Output the (X, Y) coordinate of the center of the cell containing the given text.  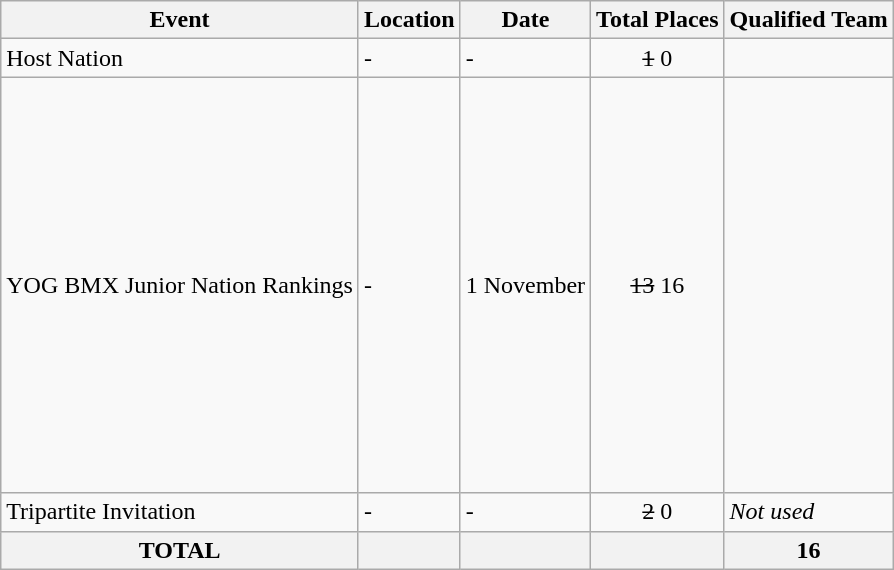
1 November (525, 285)
Tripartite Invitation (180, 512)
TOTAL (180, 550)
2 0 (658, 512)
Qualified Team (808, 20)
13 16 (658, 285)
16 (808, 550)
Event (180, 20)
1 0 (658, 58)
Date (525, 20)
Host Nation (180, 58)
Location (409, 20)
Not used (808, 512)
Total Places (658, 20)
YOG BMX Junior Nation Rankings (180, 285)
